Search for the cell housing the specified text and yield its (x, y) center coordinate. 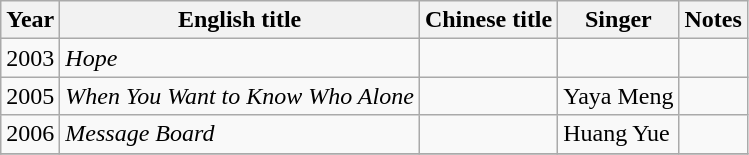
English title (240, 20)
Yaya Meng (618, 96)
Message Board (240, 134)
When You Want to Know Who Alone (240, 96)
Huang Yue (618, 134)
Year (30, 20)
2006 (30, 134)
Hope (240, 58)
2005 (30, 96)
Singer (618, 20)
2003 (30, 58)
Chinese title (488, 20)
Notes (713, 20)
